Search for the cell housing the specified text and yield its [X, Y] center coordinate. 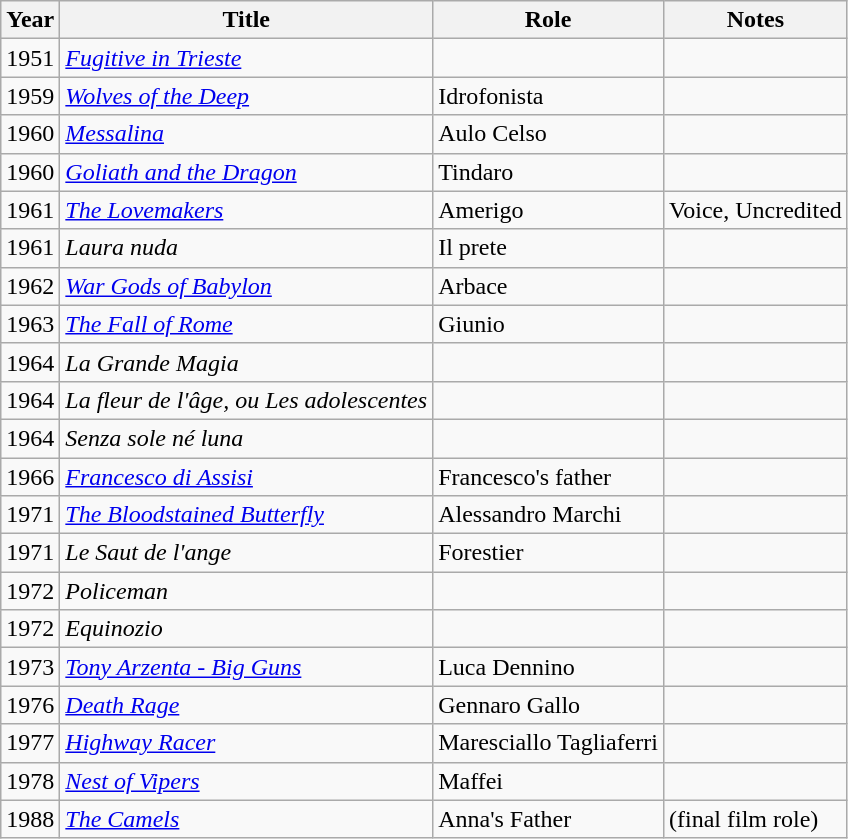
La Grande Magia [246, 362]
1962 [30, 286]
1963 [30, 324]
1973 [30, 667]
Voice, Uncredited [755, 210]
Maffei [548, 781]
Title [246, 20]
1951 [30, 58]
Aulo Celso [548, 134]
The Bloodstained Butterfly [246, 515]
Highway Racer [246, 743]
Senza sole né luna [246, 438]
Il prete [548, 248]
Equinozio [246, 629]
The Camels [246, 819]
1966 [30, 477]
Le Saut de l'ange [246, 553]
Francesco's father [548, 477]
Idrofonista [548, 96]
Francesco di Assisi [246, 477]
Tony Arzenta - Big Guns [246, 667]
Luca Dennino [548, 667]
1959 [30, 96]
Fugitive in Trieste [246, 58]
Role [548, 20]
Notes [755, 20]
Laura nuda [246, 248]
Wolves of the Deep [246, 96]
1978 [30, 781]
Policeman [246, 591]
Year [30, 20]
Forestier [548, 553]
Arbace [548, 286]
(final film role) [755, 819]
War Gods of Babylon [246, 286]
1977 [30, 743]
Tindaro [548, 172]
Nest of Vipers [246, 781]
Messalina [246, 134]
Amerigo [548, 210]
Maresciallo Tagliaferri [548, 743]
Death Rage [246, 705]
La fleur de l'âge, ou Les adolescentes [246, 400]
Anna's Father [548, 819]
The Fall of Rome [246, 324]
Gennaro Gallo [548, 705]
Goliath and the Dragon [246, 172]
1988 [30, 819]
Giunio [548, 324]
The Lovemakers [246, 210]
Alessandro Marchi [548, 515]
1976 [30, 705]
